Identify which cell holds the provided text, then report its (X, Y) central coordinate. 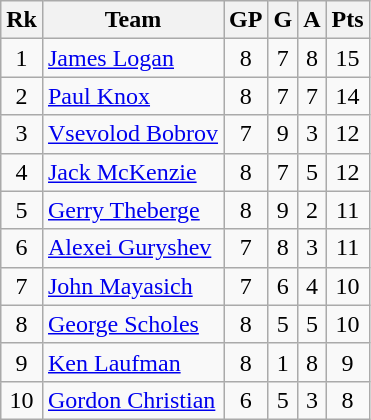
14 (348, 96)
Alexei Guryshev (132, 248)
Jack McKenzie (132, 172)
Ken Laufman (132, 362)
Rk (22, 20)
A (312, 20)
Pts (348, 20)
James Logan (132, 58)
Team (132, 20)
Paul Knox (132, 96)
John Mayasich (132, 286)
George Scholes (132, 324)
Gordon Christian (132, 400)
Gerry Theberge (132, 210)
15 (348, 58)
G (283, 20)
Vsevolod Bobrov (132, 134)
GP (246, 20)
